Scan for the cell matching the given text and deliver its (X, Y) coordinate at center. 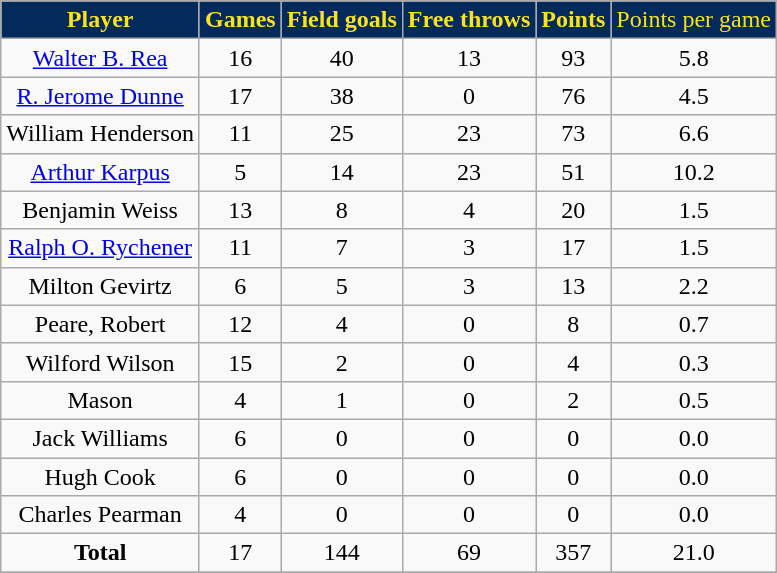
10.2 (694, 172)
69 (468, 553)
14 (342, 172)
2.2 (694, 286)
51 (574, 172)
21.0 (694, 553)
William Henderson (100, 134)
Charles Pearman (100, 515)
12 (240, 324)
5.8 (694, 58)
0.3 (694, 362)
1 (342, 400)
4.5 (694, 96)
25 (342, 134)
Benjamin Weiss (100, 210)
16 (240, 58)
20 (574, 210)
Player (100, 20)
40 (342, 58)
38 (342, 96)
Arthur Karpus (100, 172)
Points per game (694, 20)
Peare, Robert (100, 324)
Field goals (342, 20)
Total (100, 553)
Milton Gevirtz (100, 286)
15 (240, 362)
144 (342, 553)
Points (574, 20)
76 (574, 96)
Free throws (468, 20)
357 (574, 553)
Ralph O. Rychener (100, 248)
Mason (100, 400)
6.6 (694, 134)
Jack Williams (100, 438)
Hugh Cook (100, 477)
R. Jerome Dunne (100, 96)
Wilford Wilson (100, 362)
93 (574, 58)
0.7 (694, 324)
Walter B. Rea (100, 58)
Games (240, 20)
0.5 (694, 400)
73 (574, 134)
7 (342, 248)
